Find where the given text appears and provide that cell's center as [X, Y] coordinate. 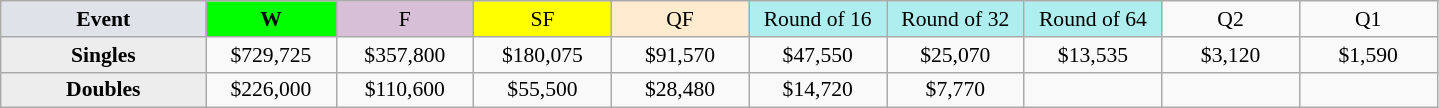
$357,800 [405, 55]
Round of 64 [1093, 19]
$47,550 [818, 55]
$91,570 [680, 55]
Event [104, 19]
$28,480 [680, 90]
QF [680, 19]
Q2 [1231, 19]
$226,000 [271, 90]
Round of 16 [818, 19]
$25,070 [955, 55]
W [271, 19]
$3,120 [1231, 55]
$1,590 [1368, 55]
$729,725 [271, 55]
$13,535 [1093, 55]
$7,770 [955, 90]
F [405, 19]
SF [543, 19]
$14,720 [818, 90]
Q1 [1368, 19]
Singles [104, 55]
$55,500 [543, 90]
$110,600 [405, 90]
Round of 32 [955, 19]
Doubles [104, 90]
$180,075 [543, 55]
